For the text-containing cell, return its midpoint in (x, y) coordinate format. 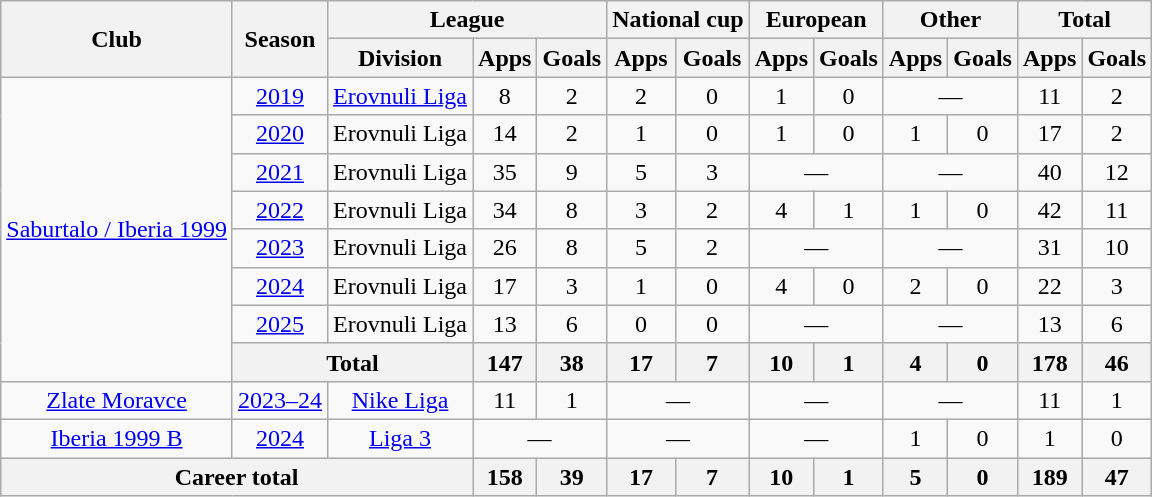
26 (505, 248)
2022 (280, 210)
2019 (280, 96)
League (466, 20)
38 (572, 362)
European (816, 20)
Zlate Moravce (117, 400)
158 (505, 477)
34 (505, 210)
147 (505, 362)
22 (1049, 286)
189 (1049, 477)
40 (1049, 172)
Division (400, 58)
35 (505, 172)
42 (1049, 210)
2020 (280, 134)
178 (1049, 362)
2025 (280, 324)
47 (1117, 477)
Other (950, 20)
Saburtalo / Iberia 1999 (117, 229)
9 (572, 172)
31 (1049, 248)
National cup (678, 20)
12 (1117, 172)
2023 (280, 248)
39 (572, 477)
Season (280, 39)
Nike Liga (400, 400)
46 (1117, 362)
Club (117, 39)
Iberia 1999 B (117, 438)
2021 (280, 172)
14 (505, 134)
Liga 3 (400, 438)
Career total (237, 477)
2023–24 (280, 400)
